Detect which cell encompasses the target text, then output its (x, y) center coordinate. 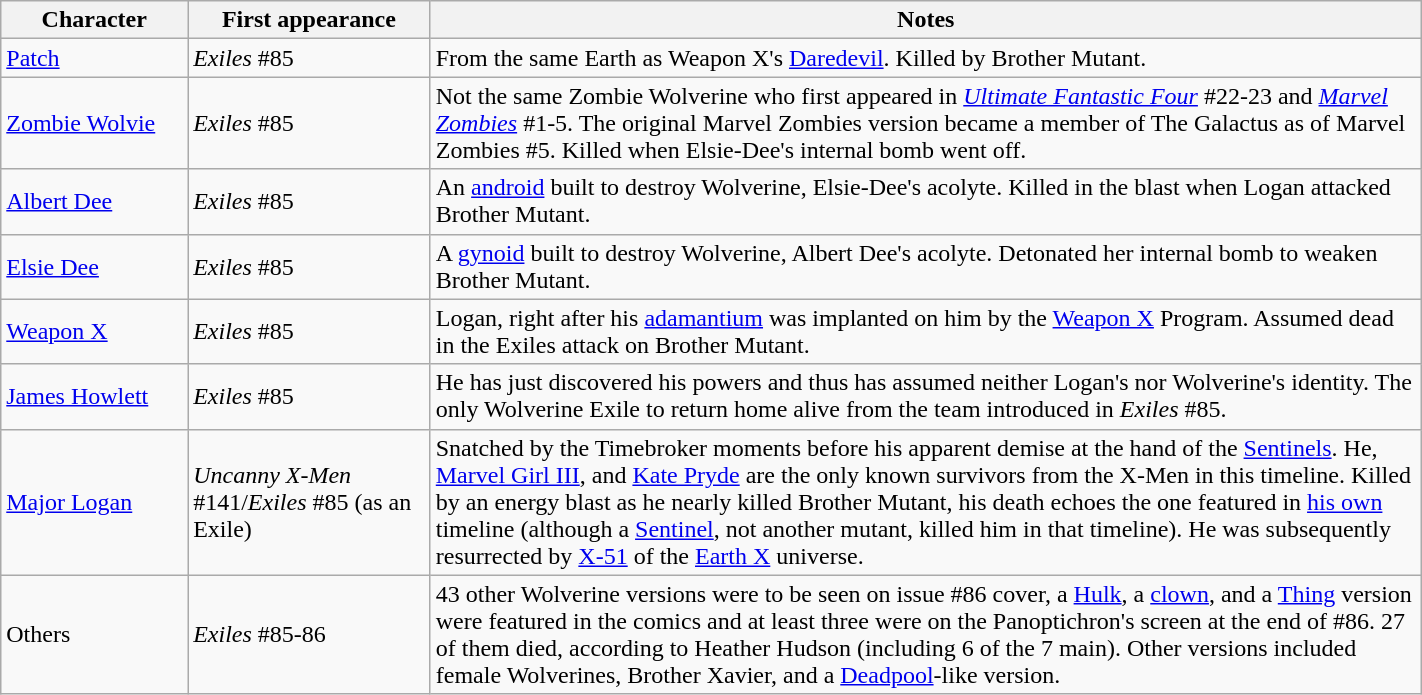
Patch (94, 58)
Zombie Wolvie (94, 123)
First appearance (310, 20)
James Howlett (94, 396)
Uncanny X-Men #141/Exiles #85 (as an Exile) (310, 502)
Exiles #85-86 (310, 634)
Weapon X (94, 332)
Albert Dee (94, 202)
From the same Earth as Weapon X's Daredevil. Killed by Brother Mutant. (926, 58)
Others (94, 634)
Character (94, 20)
Elsie Dee (94, 266)
Logan, right after his adamantium was implanted on him by the Weapon X Program. Assumed dead in the Exiles attack on Brother Mutant. (926, 332)
A gynoid built to destroy Wolverine, Albert Dee's acolyte. Detonated her internal bomb to weaken Brother Mutant. (926, 266)
An android built to destroy Wolverine, Elsie-Dee's acolyte. Killed in the blast when Logan attacked Brother Mutant. (926, 202)
Major Logan (94, 502)
Notes (926, 20)
